Find where the given text appears and provide that cell's center as (X, Y) coordinate. 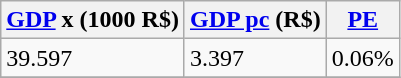
39.597 (93, 58)
GDP pc (R$) (255, 20)
0.06% (362, 58)
PE (362, 20)
GDP x (1000 R$) (93, 20)
3.397 (255, 58)
